Pinpoint the cell where the given text exists, returning its (x, y) midpoint coordinate. 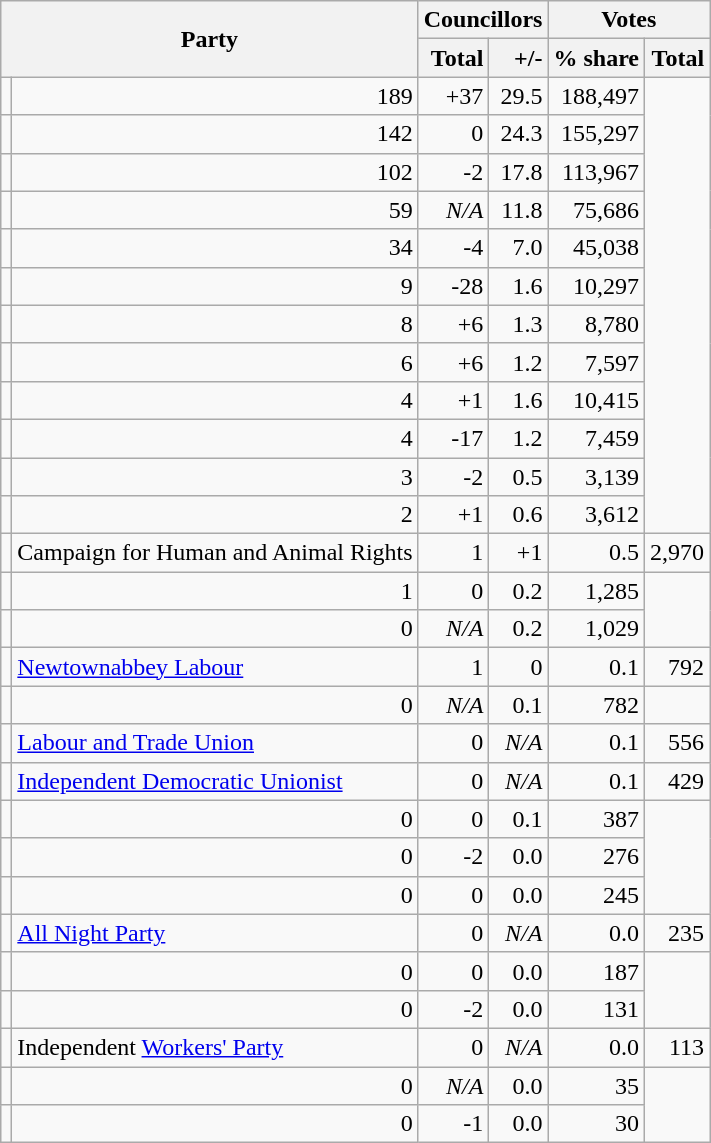
11.8 (518, 210)
34 (215, 248)
131 (596, 1009)
-28 (454, 286)
Newtownabbey Labour (215, 667)
Independent Workers' Party (215, 1047)
3,612 (596, 515)
45,038 (596, 248)
-4 (454, 248)
2,970 (678, 553)
2 (215, 515)
276 (596, 857)
235 (678, 933)
7.0 (518, 248)
9 (215, 286)
Votes (629, 20)
+/- (518, 58)
6 (215, 362)
30 (596, 1124)
7,597 (596, 362)
24.3 (518, 134)
-17 (454, 438)
% share (596, 58)
8 (215, 324)
Campaign for Human and Animal Rights (215, 553)
245 (596, 895)
10,297 (596, 286)
188,497 (596, 96)
102 (215, 172)
429 (678, 781)
1,285 (596, 591)
187 (596, 971)
8,780 (596, 324)
Labour and Trade Union (215, 743)
113 (678, 1047)
189 (215, 96)
29.5 (518, 96)
782 (596, 705)
Independent Democratic Unionist (215, 781)
556 (678, 743)
10,415 (596, 400)
35 (596, 1085)
+37 (454, 96)
113,967 (596, 172)
Party (210, 39)
59 (215, 210)
75,686 (596, 210)
3,139 (596, 477)
1,029 (596, 629)
0.6 (518, 515)
17.8 (518, 172)
142 (215, 134)
792 (678, 667)
-1 (454, 1124)
All Night Party (215, 933)
155,297 (596, 134)
387 (596, 819)
7,459 (596, 438)
Councillors (483, 20)
3 (215, 477)
1.3 (518, 324)
